Return the (x, y) coordinate for the center point of the cell that contains the specified text.  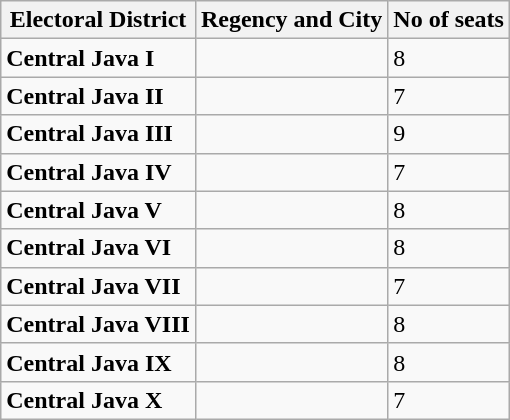
Electoral District (98, 20)
Regency and City (291, 20)
Central Java III (98, 134)
Central Java X (98, 400)
Central Java VI (98, 248)
9 (449, 134)
Central Java I (98, 58)
Central Java IV (98, 172)
Central Java V (98, 210)
Central Java IX (98, 362)
Central Java II (98, 96)
Central Java VIII (98, 324)
No of seats (449, 20)
Central Java VII (98, 286)
